Capture the cell that displays the provided text and extract its [X, Y] central coordinate. 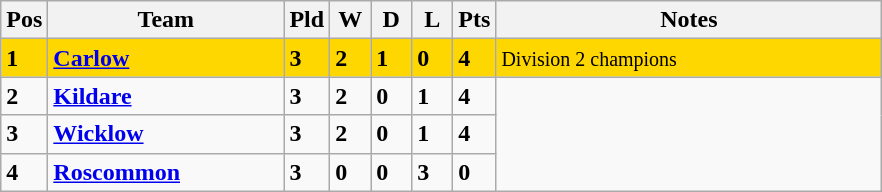
Pld [307, 20]
Roscommon [166, 172]
Kildare [166, 96]
Wicklow [166, 134]
Team [166, 20]
Pos [24, 20]
Pts [474, 20]
L [432, 20]
Notes [689, 20]
Carlow [166, 58]
W [350, 20]
D [392, 20]
Division 2 champions [689, 58]
